From the cell containing the given text, extract its center point as (X, Y) coordinate. 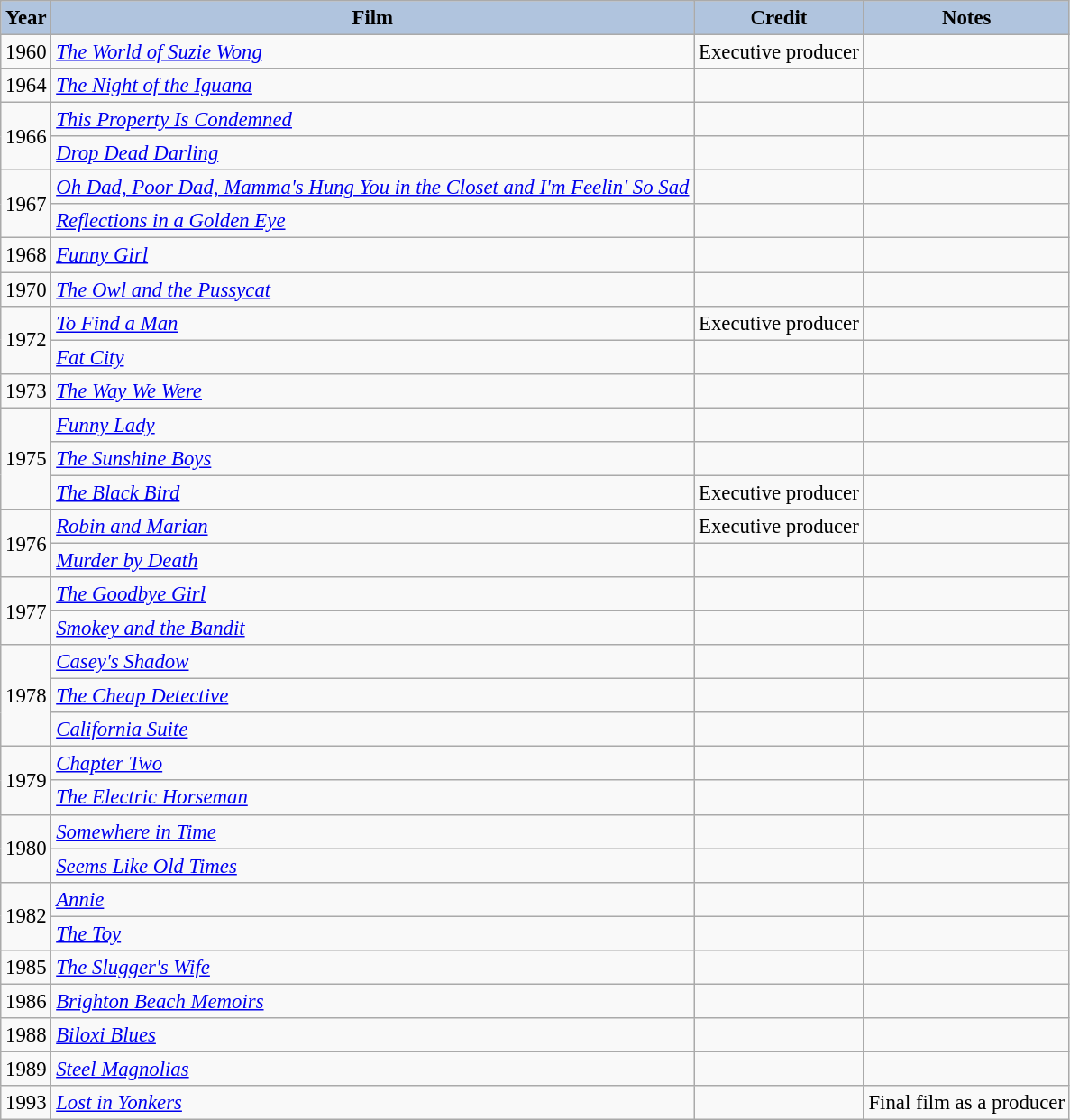
Seems Like Old Times (373, 866)
The Night of the Iguana (373, 86)
Robin and Marian (373, 527)
1980 (26, 848)
The Cheap Detective (373, 696)
The Electric Horseman (373, 798)
The World of Suzie Wong (373, 52)
Chapter Two (373, 764)
Drop Dead Darling (373, 153)
Year (26, 18)
1985 (26, 968)
Brighton Beach Memoirs (373, 1001)
1972 (26, 339)
1960 (26, 52)
Credit (779, 18)
The Toy (373, 933)
Biloxi Blues (373, 1035)
Film (373, 18)
Reflections in a Golden Eye (373, 221)
1982 (26, 916)
Oh Dad, Poor Dad, Mamma's Hung You in the Closet and I'm Feelin' So Sad (373, 188)
The Sunshine Boys (373, 459)
Fat City (373, 357)
The Way We Were (373, 390)
Lost in Yonkers (373, 1103)
Funny Lady (373, 425)
Annie (373, 899)
Somewhere in Time (373, 831)
The Slugger's Wife (373, 968)
1976 (26, 543)
The Black Bird (373, 492)
1968 (26, 255)
1977 (26, 611)
California Suite (373, 730)
Murder by Death (373, 560)
Notes (966, 18)
1975 (26, 458)
1970 (26, 289)
Funny Girl (373, 255)
The Owl and the Pussycat (373, 289)
1993 (26, 1103)
1988 (26, 1035)
1986 (26, 1001)
Steel Magnolias (373, 1069)
1978 (26, 696)
Casey's Shadow (373, 662)
1967 (26, 204)
1966 (26, 137)
Smokey and the Bandit (373, 629)
To Find a Man (373, 323)
1964 (26, 86)
1973 (26, 390)
Final film as a producer (966, 1103)
1989 (26, 1069)
The Goodbye Girl (373, 594)
1979 (26, 781)
This Property Is Condemned (373, 120)
